Detect which cell encompasses the target text, then output its [x, y] center coordinate. 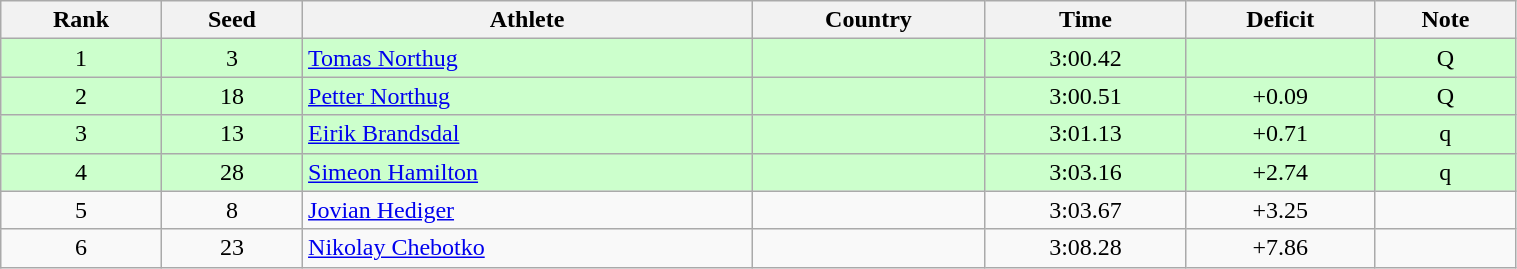
+0.71 [1280, 134]
23 [232, 248]
4 [81, 172]
+0.09 [1280, 96]
3:08.28 [1085, 248]
3:03.67 [1085, 210]
3:01.13 [1085, 134]
Nikolay Chebotko [528, 248]
3:00.51 [1085, 96]
+2.74 [1280, 172]
Eirik Brandsdal [528, 134]
+3.25 [1280, 210]
6 [81, 248]
1 [81, 58]
Jovian Hediger [528, 210]
8 [232, 210]
Simeon Hamilton [528, 172]
Time [1085, 20]
Country [869, 20]
18 [232, 96]
+7.86 [1280, 248]
3:03.16 [1085, 172]
Tomas Northug [528, 58]
Athlete [528, 20]
Note [1446, 20]
5 [81, 210]
13 [232, 134]
28 [232, 172]
Rank [81, 20]
3:00.42 [1085, 58]
Petter Northug [528, 96]
Seed [232, 20]
2 [81, 96]
Deficit [1280, 20]
